Locate the cell with the specified text and output its (x, y) center coordinate. 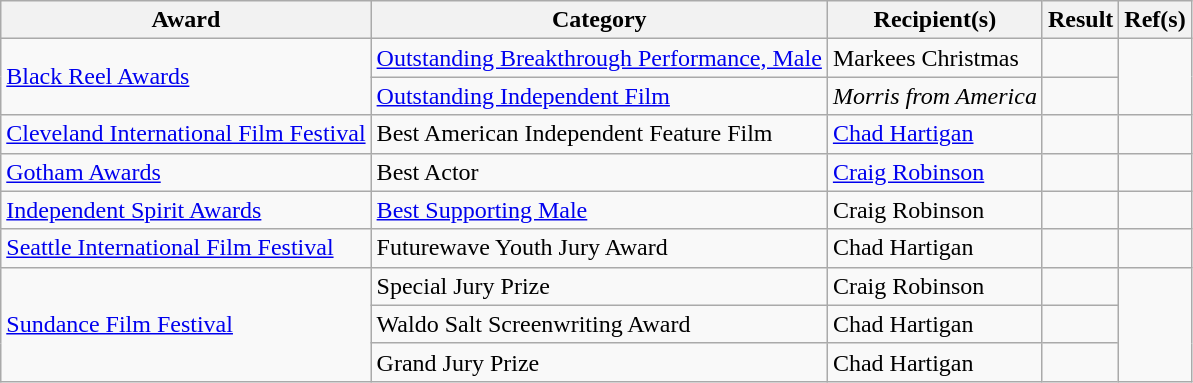
Morris from America (934, 96)
Futurewave Youth Jury Award (599, 248)
Ref(s) (1155, 20)
Waldo Salt Screenwriting Award (599, 324)
Best Actor (599, 172)
Black Reel Awards (186, 77)
Category (599, 20)
Best American Independent Feature Film (599, 134)
Award (186, 20)
Sundance Film Festival (186, 324)
Outstanding Breakthrough Performance, Male (599, 58)
Markees Christmas (934, 58)
Grand Jury Prize (599, 362)
Result (1080, 20)
Cleveland International Film Festival (186, 134)
Gotham Awards (186, 172)
Outstanding Independent Film (599, 96)
Seattle International Film Festival (186, 248)
Recipient(s) (934, 20)
Special Jury Prize (599, 286)
Independent Spirit Awards (186, 210)
Best Supporting Male (599, 210)
